From the cell containing the given text, extract its center point as (X, Y) coordinate. 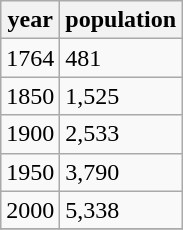
1764 (30, 58)
1950 (30, 172)
2,533 (121, 134)
3,790 (121, 172)
1850 (30, 96)
481 (121, 58)
1,525 (121, 96)
5,338 (121, 210)
1900 (30, 134)
2000 (30, 210)
year (30, 20)
population (121, 20)
